Return the [X, Y] coordinate for the center point of the cell that contains the specified text.  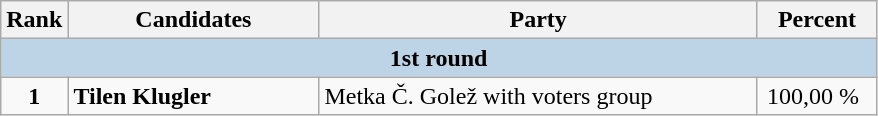
Party [538, 20]
100,00 % [816, 96]
1st round [439, 58]
Metka Č. Golež with voters group [538, 96]
Tilen Klugler [194, 96]
Percent [816, 20]
Rank [34, 20]
1 [34, 96]
Candidates [194, 20]
